Find where the given text appears and provide that cell's center as [x, y] coordinate. 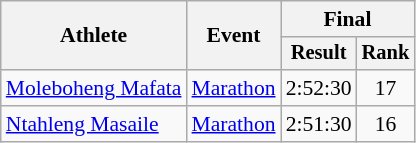
Rank [386, 54]
Athlete [94, 36]
16 [386, 124]
17 [386, 88]
2:51:30 [319, 124]
Moleboheng Mafata [94, 88]
Event [234, 36]
2:52:30 [319, 88]
Final [348, 19]
Ntahleng Masaile [94, 124]
Result [319, 54]
